Output the (X, Y) coordinate of the center of the cell containing the given text.  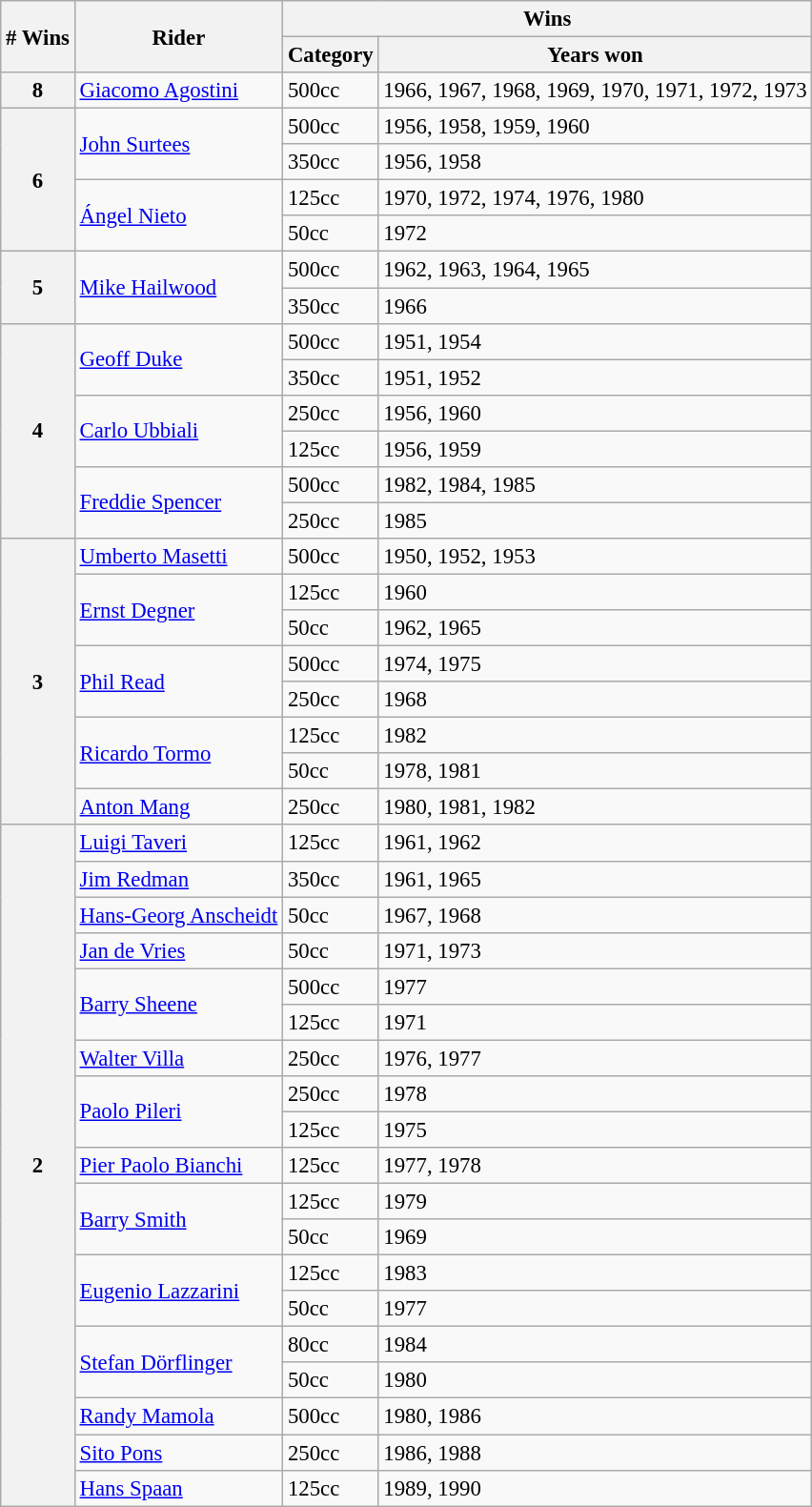
1971 (595, 1023)
Barry Smith (178, 1220)
Ricardo Tormo (178, 753)
1961, 1962 (595, 844)
1979 (595, 1202)
3 (38, 682)
1982 (595, 736)
1974, 1975 (595, 664)
Umberto Masetti (178, 557)
1956, 1959 (595, 449)
Years won (595, 55)
Jim Redman (178, 879)
1956, 1960 (595, 413)
1982, 1984, 1985 (595, 485)
1951, 1952 (595, 377)
Phil Read (178, 682)
Hans Spaan (178, 1488)
2 (38, 1166)
Jan de Vries (178, 950)
Paolo Pileri (178, 1111)
1983 (595, 1273)
1970, 1972, 1974, 1976, 1980 (595, 198)
1984 (595, 1345)
1975 (595, 1130)
Freddie Spencer (178, 503)
Walter Villa (178, 1058)
1968 (595, 700)
1961, 1965 (595, 879)
6 (38, 180)
8 (38, 91)
Category (331, 55)
1950, 1952, 1953 (595, 557)
Carlo Ubbiali (178, 431)
Giacomo Agostini (178, 91)
80cc (331, 1345)
1967, 1968 (595, 915)
5 (38, 288)
Wins (547, 19)
1989, 1990 (595, 1488)
1980 (595, 1381)
1980, 1986 (595, 1416)
1972 (595, 234)
1980, 1981, 1982 (595, 807)
Barry Sheene (178, 1005)
Mike Hailwood (178, 288)
Geoff Duke (178, 358)
John Surtees (178, 145)
1966 (595, 306)
1956, 1958 (595, 162)
1985 (595, 520)
1978 (595, 1094)
1962, 1965 (595, 628)
Sito Pons (178, 1453)
1969 (595, 1237)
1978, 1981 (595, 771)
Rider (178, 36)
1951, 1954 (595, 341)
Pier Paolo Bianchi (178, 1166)
Anton Mang (178, 807)
1976, 1977 (595, 1058)
# Wins (38, 36)
Randy Mamola (178, 1416)
1971, 1973 (595, 950)
Hans-Georg Anscheidt (178, 915)
Luigi Taveri (178, 844)
1960 (595, 592)
1956, 1958, 1959, 1960 (595, 127)
1962, 1963, 1964, 1965 (595, 270)
Ángel Nieto (178, 215)
Stefan Dörflinger (178, 1363)
1986, 1988 (595, 1453)
Ernst Degner (178, 610)
1977, 1978 (595, 1166)
Eugenio Lazzarini (178, 1291)
4 (38, 431)
1966, 1967, 1968, 1969, 1970, 1971, 1972, 1973 (595, 91)
